Search for the cell housing the specified text and yield its [X, Y] center coordinate. 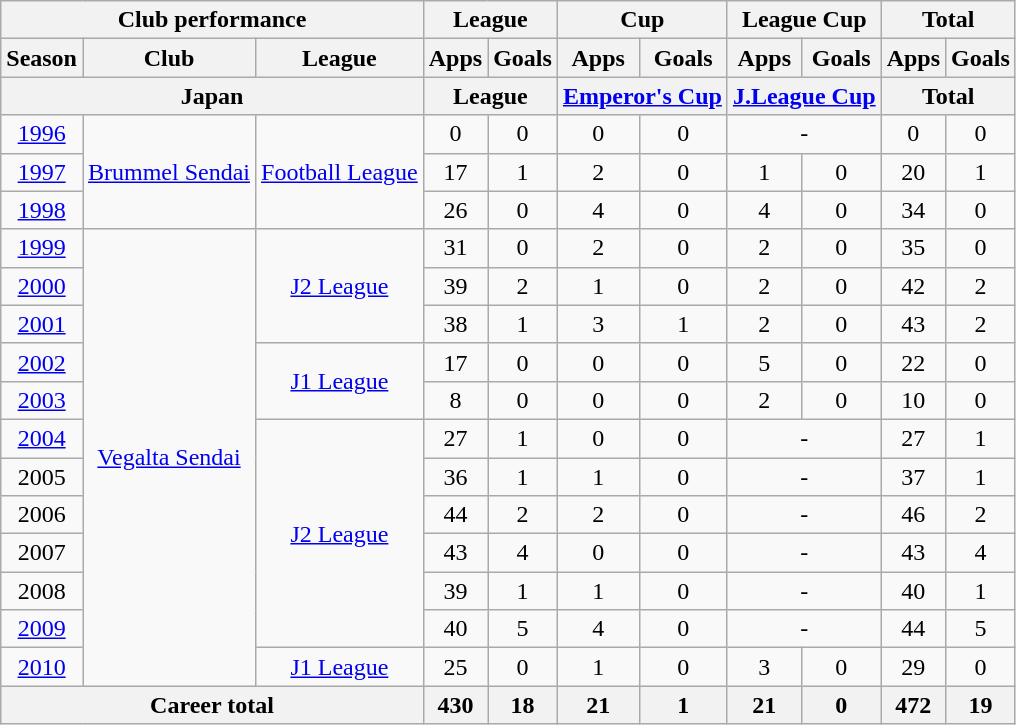
1996 [42, 134]
20 [913, 172]
8 [455, 400]
18 [523, 705]
46 [913, 515]
Vegalta Sendai [168, 458]
10 [913, 400]
J.League Cup [804, 96]
Season [42, 58]
2004 [42, 438]
2001 [42, 324]
Emperor's Cup [642, 96]
29 [913, 667]
37 [913, 477]
31 [455, 248]
Career total [212, 705]
1999 [42, 248]
2000 [42, 286]
Brummel Sendai [168, 172]
25 [455, 667]
2007 [42, 553]
472 [913, 705]
Football League [340, 172]
2010 [42, 667]
36 [455, 477]
430 [455, 705]
2008 [42, 591]
2006 [42, 515]
2002 [42, 362]
League Cup [804, 20]
42 [913, 286]
1997 [42, 172]
26 [455, 210]
Cup [642, 20]
2005 [42, 477]
19 [981, 705]
Japan [212, 96]
Club [168, 58]
1998 [42, 210]
2003 [42, 400]
22 [913, 362]
34 [913, 210]
38 [455, 324]
35 [913, 248]
2009 [42, 629]
Club performance [212, 20]
